Return the [x, y] coordinate for the center point of the cell that contains the specified text.  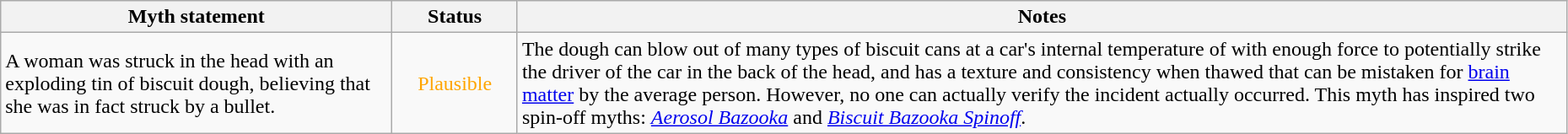
A woman was struck in the head with an exploding tin of biscuit dough, believing that she was in fact struck by a bullet. [197, 83]
Notes [1042, 17]
Myth statement [197, 17]
Status [455, 17]
Plausible [455, 83]
